Determine the [x, y] coordinate at the center of the cell enclosing the given text.  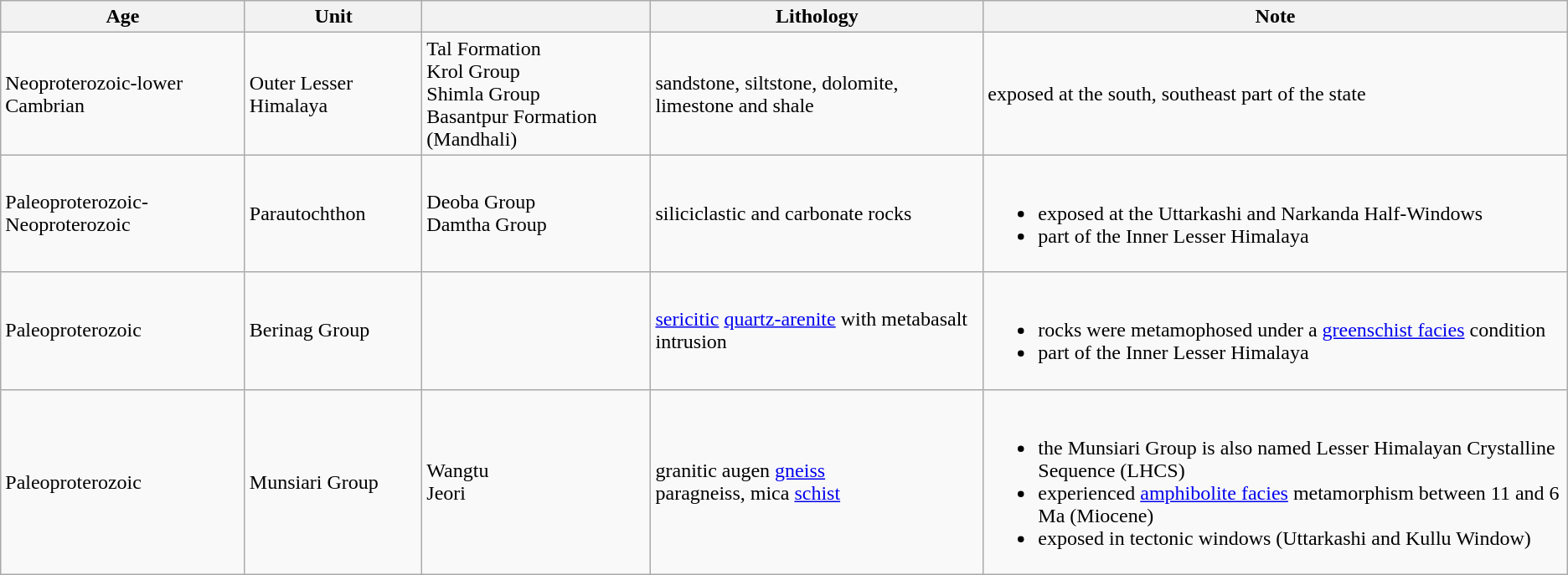
Parautochthon [333, 213]
Paleoproterozoic-Neoproterozoic [123, 213]
Outer Lesser Himalaya [333, 94]
rocks were metamophosed under a greenschist facies conditionpart of the Inner Lesser Himalaya [1275, 331]
Berinag Group [333, 331]
exposed at the Uttarkashi and Narkanda Half-Windowspart of the Inner Lesser Himalaya [1275, 213]
Unit [333, 17]
Munsiari Group [333, 482]
Lithology [818, 17]
Age [123, 17]
Deoba GroupDamtha Group [536, 213]
siliciclastic and carbonate rocks [818, 213]
sandstone, siltstone, dolomite, limestone and shale [818, 94]
exposed at the south, southeast part of the state [1275, 94]
granitic augen gneissparagneiss, mica schist [818, 482]
Tal FormationKrol GroupShimla GroupBasantpur Formation (Mandhali) [536, 94]
Note [1275, 17]
WangtuJeori [536, 482]
sericitic quartz-arenite with metabasalt intrusion [818, 331]
Neoproterozoic-lower Cambrian [123, 94]
